Scan for the cell matching the given text and deliver its [x, y] coordinate at center. 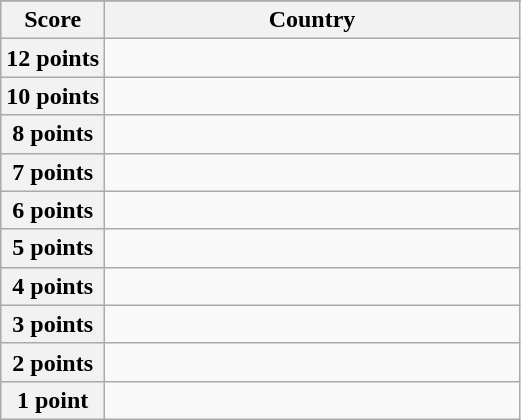
3 points [53, 324]
6 points [53, 210]
1 point [53, 400]
12 points [53, 58]
2 points [53, 362]
10 points [53, 96]
5 points [53, 248]
Country [312, 20]
Score [53, 20]
8 points [53, 134]
4 points [53, 286]
7 points [53, 172]
